Return [x, y] of the center of cell containing provided text 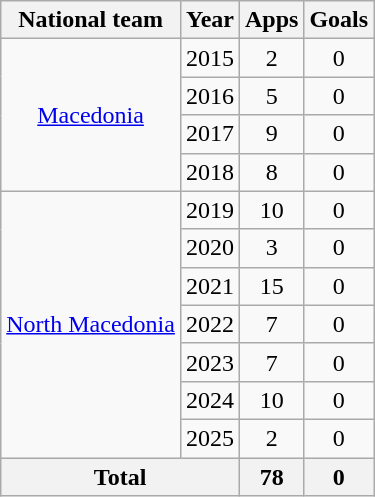
9 [271, 134]
2022 [210, 324]
North Macedonia [91, 324]
2023 [210, 362]
2016 [210, 96]
2015 [210, 58]
Goals [339, 20]
National team [91, 20]
Total [120, 477]
2025 [210, 438]
5 [271, 96]
2018 [210, 172]
3 [271, 248]
2021 [210, 286]
78 [271, 477]
2019 [210, 210]
2017 [210, 134]
Apps [271, 20]
Macedonia [91, 115]
8 [271, 172]
2024 [210, 400]
15 [271, 286]
2020 [210, 248]
Year [210, 20]
